Identify which cell holds the provided text, then report its [X, Y] central coordinate. 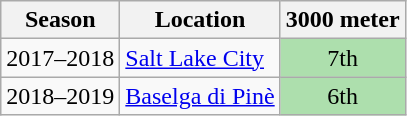
Baselga di Pinè [200, 96]
7th [342, 58]
Location [200, 20]
Salt Lake City [200, 58]
Season [60, 20]
2017–2018 [60, 58]
6th [342, 96]
2018–2019 [60, 96]
3000 meter [342, 20]
